Detect which cell encompasses the target text, then output its [x, y] center coordinate. 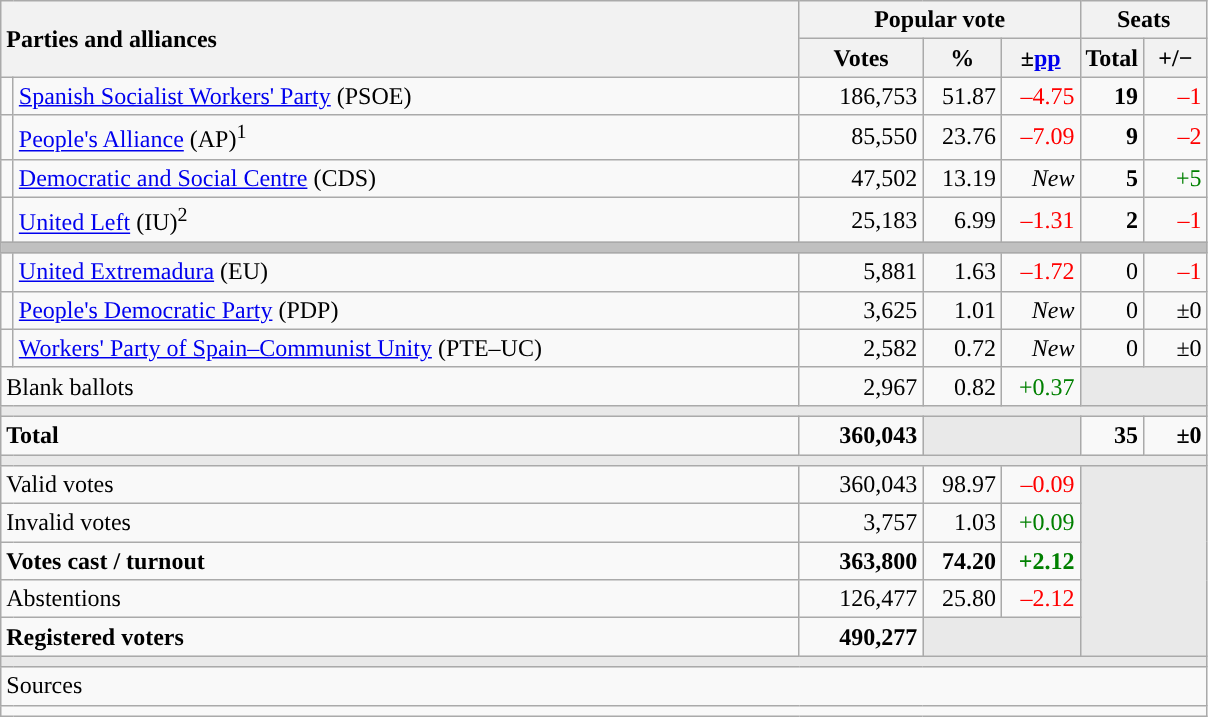
1.01 [962, 310]
–2 [1176, 138]
+5 [1176, 178]
3,757 [861, 523]
3,625 [861, 310]
25,183 [861, 220]
+2.12 [1040, 561]
People's Alliance (AP)1 [406, 138]
363,800 [861, 561]
98.97 [962, 485]
Democratic and Social Centre (CDS) [406, 178]
Valid votes [400, 485]
23.76 [962, 138]
–7.09 [1040, 138]
1.03 [962, 523]
Blank ballots [400, 386]
2 [1112, 220]
% [962, 58]
Popular vote [940, 20]
+0.37 [1040, 386]
–1.72 [1040, 272]
13.19 [962, 178]
+0.09 [1040, 523]
±pp [1040, 58]
–4.75 [1040, 96]
9 [1112, 138]
–0.09 [1040, 485]
United Extremadura (EU) [406, 272]
Spanish Socialist Workers' Party (PSOE) [406, 96]
Votes cast / turnout [400, 561]
47,502 [861, 178]
6.99 [962, 220]
Parties and alliances [400, 39]
Invalid votes [400, 523]
74.20 [962, 561]
5 [1112, 178]
51.87 [962, 96]
Sources [604, 686]
25.80 [962, 599]
186,753 [861, 96]
Votes [861, 58]
19 [1112, 96]
2,582 [861, 348]
126,477 [861, 599]
+/− [1176, 58]
85,550 [861, 138]
–2.12 [1040, 599]
490,277 [861, 637]
–1.31 [1040, 220]
35 [1112, 435]
United Left (IU)2 [406, 220]
0.72 [962, 348]
Registered voters [400, 637]
Seats [1144, 20]
5,881 [861, 272]
2,967 [861, 386]
Abstentions [400, 599]
1.63 [962, 272]
People's Democratic Party (PDP) [406, 310]
Workers' Party of Spain–Communist Unity (PTE–UC) [406, 348]
0.82 [962, 386]
